Return the (X, Y) coordinate for the center point of the cell that contains the specified text.  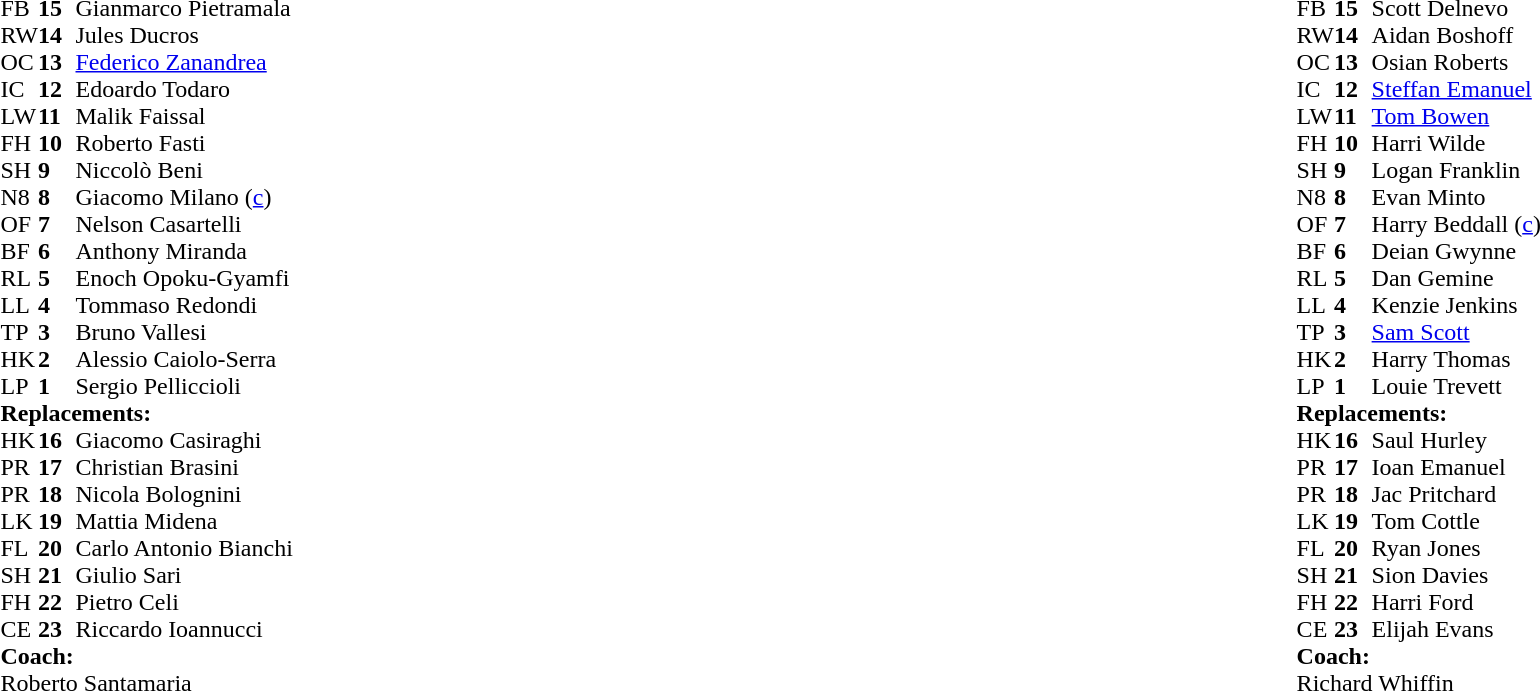
Federico Zanandrea (184, 62)
Jules Ducros (184, 36)
Mattia Midena (184, 522)
Giacomo Casiraghi (184, 440)
Coach: (146, 656)
Edoardo Todaro (184, 90)
Giacomo Milano (c) (184, 198)
Sergio Pelliccioli (184, 386)
Bruno Vallesi (184, 332)
Christian Brasini (184, 468)
Carlo Antonio Bianchi (184, 548)
Alessio Caiolo-Serra (184, 360)
Anthony Miranda (184, 252)
Nicola Bolognini (184, 494)
Niccolò Beni (184, 170)
Malik Faissal (184, 116)
Tommaso Redondi (184, 306)
Replacements: (146, 414)
Giulio Sari (184, 576)
Roberto Fasti (184, 144)
Pietro Celi (184, 602)
Enoch Opoku-Gyamfi (184, 278)
Riccardo Ioannucci (184, 630)
Nelson Casartelli (184, 224)
